Extract the (X, Y) coordinate from the center of the cell holding the provided text.  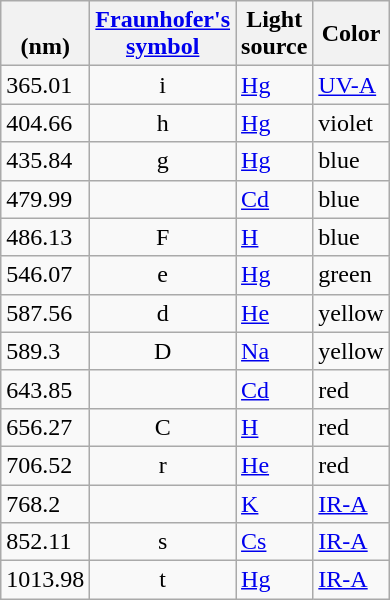
Fraunhofer'ssymbol (163, 34)
Lightsource (274, 34)
violet (351, 123)
d (163, 313)
1013.98 (46, 580)
(nm) (46, 34)
UV-A (351, 85)
589.3 (46, 351)
g (163, 161)
546.07 (46, 275)
F (163, 237)
Cs (274, 542)
656.27 (46, 427)
479.99 (46, 199)
i (163, 85)
587.56 (46, 313)
365.01 (46, 85)
s (163, 542)
D (163, 351)
643.85 (46, 389)
768.2 (46, 503)
h (163, 123)
852.11 (46, 542)
435.84 (46, 161)
e (163, 275)
K (274, 503)
t (163, 580)
486.13 (46, 237)
706.52 (46, 465)
r (163, 465)
green (351, 275)
C (163, 427)
404.66 (46, 123)
Color (351, 34)
Na (274, 351)
